Pinpoint the cell where the given text exists, returning its (x, y) midpoint coordinate. 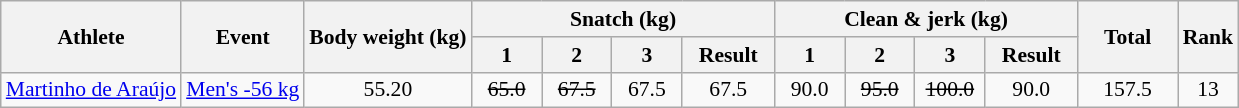
157.5 (1128, 90)
65.0 (507, 90)
55.20 (388, 90)
Total (1128, 36)
100.0 (950, 90)
Martinho de Araújo (91, 90)
Clean & jerk (kg) (926, 19)
Athlete (91, 36)
Men's -56 kg (242, 90)
95.0 (880, 90)
Body weight (kg) (388, 36)
Snatch (kg) (624, 19)
Event (242, 36)
13 (1208, 90)
Rank (1208, 36)
